For the text-containing cell, return its midpoint in (X, Y) coordinate format. 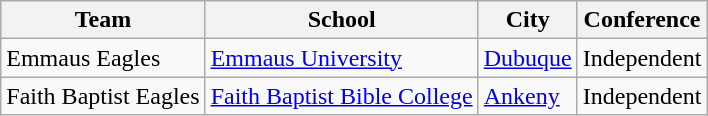
Team (103, 20)
Dubuque (528, 58)
Conference (642, 20)
Ankeny (528, 96)
Emmaus Eagles (103, 58)
City (528, 20)
School (342, 20)
Emmaus University (342, 58)
Faith Baptist Bible College (342, 96)
Faith Baptist Eagles (103, 96)
